Pinpoint the cell where the given text exists, returning its [x, y] midpoint coordinate. 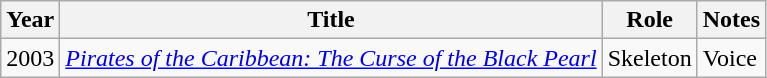
Year [30, 20]
Role [650, 20]
2003 [30, 58]
Voice [731, 58]
Notes [731, 20]
Skeleton [650, 58]
Title [331, 20]
Pirates of the Caribbean: The Curse of the Black Pearl [331, 58]
